Find where the given text appears and provide that cell's center as (X, Y) coordinate. 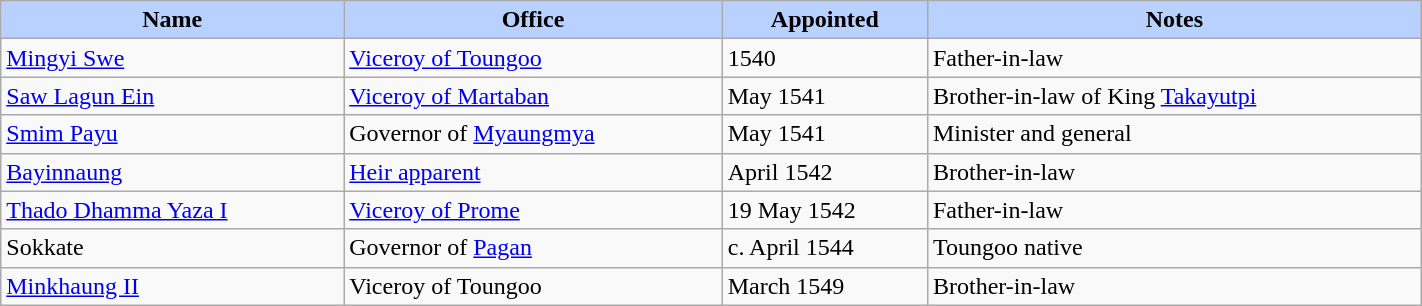
Heir apparent (533, 172)
Sokkate (172, 248)
Toungoo native (1174, 248)
Minkhaung II (172, 286)
Thado Dhamma Yaza I (172, 210)
Viceroy of Prome (533, 210)
19 May 1542 (824, 210)
Minister and general (1174, 134)
Governor of Pagan (533, 248)
Brother-in-law of King Takayutpi (1174, 96)
1540 (824, 58)
Bayinnaung (172, 172)
Viceroy of Martaban (533, 96)
Mingyi Swe (172, 58)
March 1549 (824, 286)
c. April 1544 (824, 248)
Smim Payu (172, 134)
Appointed (824, 20)
Name (172, 20)
Notes (1174, 20)
Saw Lagun Ein (172, 96)
Office (533, 20)
April 1542 (824, 172)
Governor of Myaungmya (533, 134)
